Pinpoint the cell where the given text exists, returning its [X, Y] midpoint coordinate. 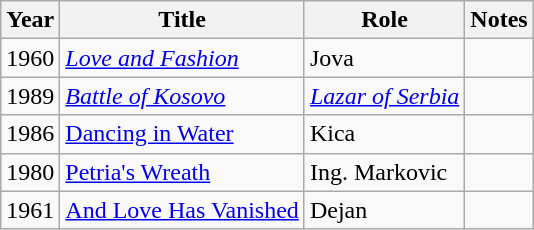
Kica [384, 134]
Jova [384, 58]
Lazar of Serbia [384, 96]
1986 [30, 134]
1961 [30, 210]
1989 [30, 96]
Dancing in Water [182, 134]
Year [30, 20]
And Love Has Vanished [182, 210]
Title [182, 20]
Battle of Kosovo [182, 96]
Role [384, 20]
Notes [499, 20]
Ing. Markovic [384, 172]
1960 [30, 58]
1980 [30, 172]
Dejan [384, 210]
Petria's Wreath [182, 172]
Love and Fashion [182, 58]
